Scan for the cell matching the given text and deliver its [X, Y] coordinate at center. 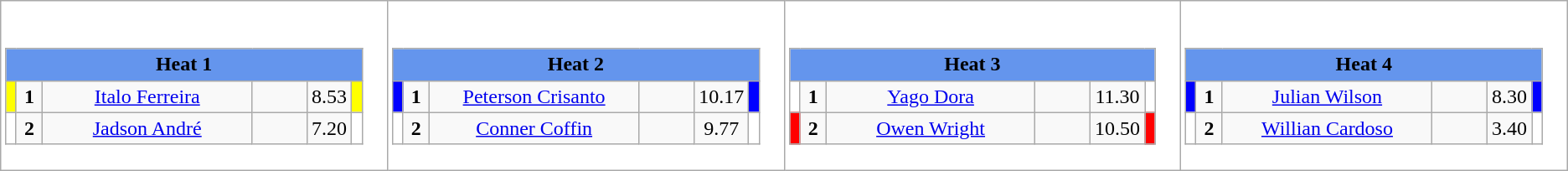
8.30 [1509, 96]
Owen Wright [930, 128]
Jadson André [147, 128]
Italo Ferreira [147, 96]
Peterson Crisanto [534, 96]
Heat 4 [1364, 65]
Conner Coffin [534, 128]
Heat 3 [972, 65]
Heat 2 1 Peterson Crisanto 10.17 2 Conner Coffin 9.77 [585, 85]
7.20 [328, 128]
10.50 [1117, 128]
Heat 1 1 Italo Ferreira 8.53 2 Jadson André 7.20 [194, 85]
Willian Cardoso [1327, 128]
Heat 3 1 Yago Dora 11.30 2 Owen Wright 10.50 [982, 85]
11.30 [1117, 96]
Heat 1 [184, 65]
10.17 [722, 96]
3.40 [1509, 128]
Heat 2 [576, 65]
8.53 [328, 96]
9.77 [722, 128]
Heat 4 1 Julian Wilson 8.30 2 Willian Cardoso 3.40 [1374, 85]
Julian Wilson [1327, 96]
Yago Dora [930, 96]
